Determine the [x, y] coordinate at the center of the cell enclosing the given text.  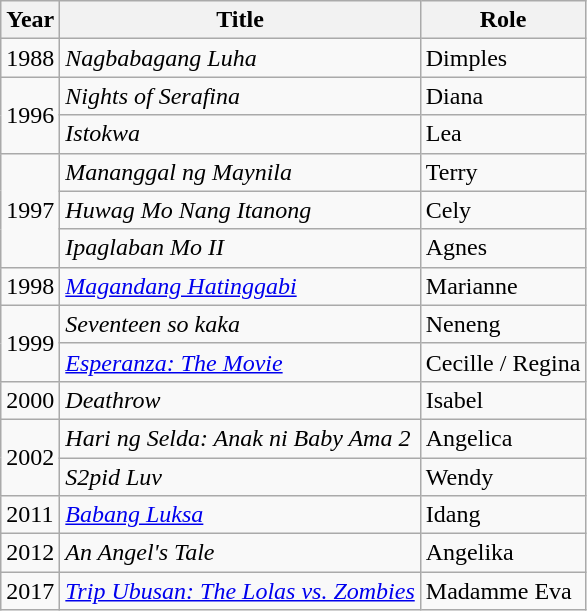
2017 [30, 591]
Agnes [503, 248]
2012 [30, 553]
2000 [30, 400]
Nights of Serafina [240, 96]
Wendy [503, 477]
S2pid Luv [240, 477]
An Angel's Tale [240, 553]
Babang Luksa [240, 515]
Esperanza: The Movie [240, 362]
Idang [503, 515]
Marianne [503, 286]
Role [503, 20]
Seventeen so kaka [240, 324]
2002 [30, 457]
Trip Ubusan: The Lolas vs. Zombies [240, 591]
2011 [30, 515]
Isabel [503, 400]
Ipaglaban Mo II [240, 248]
Angelica [503, 438]
Nagbabagang Luha [240, 58]
Neneng [503, 324]
Title [240, 20]
Hari ng Selda: Anak ni Baby Ama 2 [240, 438]
Angelika [503, 553]
Madamme Eva [503, 591]
Year [30, 20]
1988 [30, 58]
Mananggal ng Maynila [240, 172]
1998 [30, 286]
Diana [503, 96]
Cely [503, 210]
Istokwa [240, 134]
Magandang Hatinggabi [240, 286]
1996 [30, 115]
1999 [30, 343]
Terry [503, 172]
Lea [503, 134]
Cecille / Regina [503, 362]
Huwag Mo Nang Itanong [240, 210]
1997 [30, 210]
Deathrow [240, 400]
Dimples [503, 58]
